Capture the cell that displays the provided text and extract its (X, Y) central coordinate. 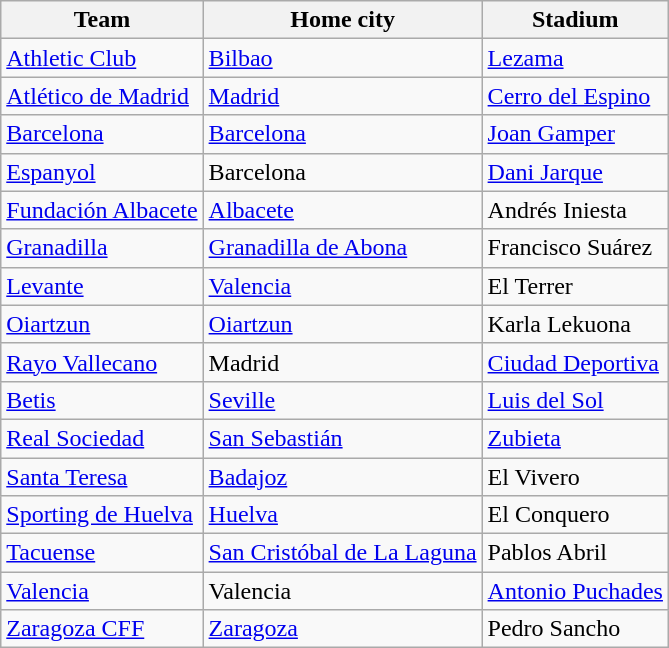
Levante (102, 286)
Sporting de Huelva (102, 515)
Antonio Puchades (575, 591)
Tacuense (102, 553)
Francisco Suárez (575, 248)
Real Sociedad (102, 438)
Karla Lekuona (575, 324)
Betis (102, 400)
Ciudad Deportiva (575, 362)
Granadilla de Abona (342, 248)
El Vivero (575, 477)
Atlético de Madrid (102, 96)
Zaragoza CFF (102, 629)
Joan Gamper (575, 134)
Stadium (575, 20)
San Sebastián (342, 438)
Seville (342, 400)
San Cristóbal de La Laguna (342, 553)
Home city (342, 20)
Luis del Sol (575, 400)
Pablos Abril (575, 553)
Athletic Club (102, 58)
Zaragoza (342, 629)
Espanyol (102, 172)
Zubieta (575, 438)
Lezama (575, 58)
Dani Jarque (575, 172)
Team (102, 20)
Granadilla (102, 248)
Huelva (342, 515)
Badajoz (342, 477)
Bilbao (342, 58)
Fundación Albacete (102, 210)
Rayo Vallecano (102, 362)
Pedro Sancho (575, 629)
Cerro del Espino (575, 96)
Santa Teresa (102, 477)
El Terrer (575, 286)
Albacete (342, 210)
El Conquero (575, 515)
Andrés Iniesta (575, 210)
